Scan for the cell matching the given text and deliver its [x, y] coordinate at center. 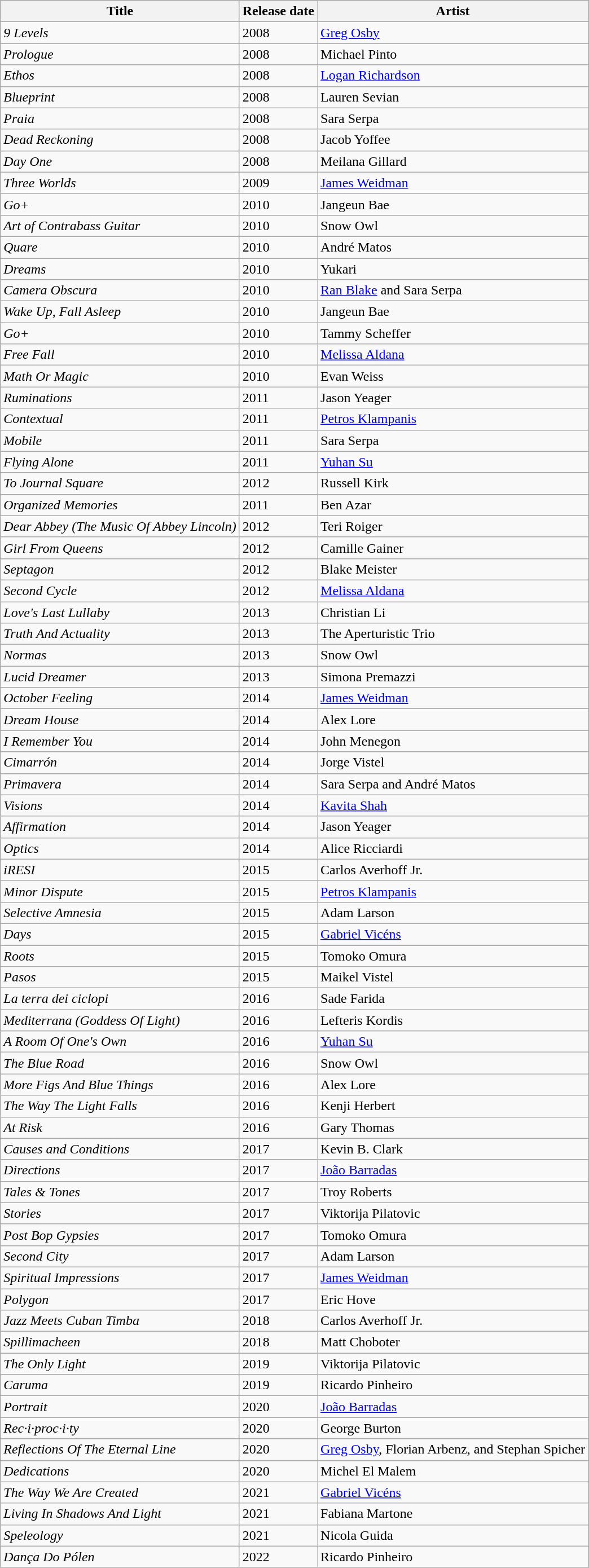
Alice Ricciardi [453, 848]
George Burton [453, 1428]
Teri Roiger [453, 526]
Normas [120, 655]
Greg Osby, Florian Arbenz, and Stephan Spicher [453, 1450]
Troy Roberts [453, 1192]
2022 [278, 1557]
iRESI [120, 870]
Prologue [120, 54]
Artist [453, 11]
Lefteris Kordis [453, 1020]
Release date [278, 11]
Russell Kirk [453, 483]
Simona Premazzi [453, 677]
Minor Dispute [120, 891]
André Matos [453, 247]
Girl From Queens [120, 548]
Dear Abbey (The Music Of Abbey Lincoln) [120, 526]
Sara Serpa and André Matos [453, 784]
Lauren Sevian [453, 97]
Dreams [120, 269]
Ben Azar [453, 505]
Post Bop Gypsies [120, 1235]
At Risk [120, 1127]
Camera Obscura [120, 290]
Dedications [120, 1471]
Nicola Guida [453, 1535]
To Journal Square [120, 483]
Causes and Conditions [120, 1149]
Contextual [120, 419]
More Figs And Blue Things [120, 1085]
Days [120, 934]
Tales & Tones [120, 1192]
The Way We Are Created [120, 1492]
Ethos [120, 76]
Lucid Dreamer [120, 677]
Sade Farida [453, 999]
October Feeling [120, 698]
2009 [278, 183]
Free Fall [120, 355]
Yukari [453, 269]
Truth And Actuality [120, 634]
Primavera [120, 784]
Spiritual Impressions [120, 1278]
Visions [120, 805]
John Menegon [453, 741]
Living In Shadows And Light [120, 1514]
Jacob Yoffee [453, 140]
Fabiana Martone [453, 1514]
Optics [120, 848]
Pasos [120, 977]
The Only Light [120, 1364]
Speleology [120, 1535]
Mobile [120, 441]
La terra dei ciclopi [120, 999]
Wake Up, Fall Asleep [120, 312]
Jazz Meets Cuban Timba [120, 1321]
Cimarrón [120, 763]
Matt Choboter [453, 1342]
9 Levels [120, 33]
Logan Richardson [453, 76]
Michel El Malem [453, 1471]
Michael Pinto [453, 54]
Septagon [120, 569]
Flying Alone [120, 462]
Reflections Of The Eternal Line [120, 1450]
Roots [120, 956]
Selective Amnesia [120, 913]
Tammy Scheffer [453, 333]
Polygon [120, 1299]
Second Cycle [120, 591]
Title [120, 11]
Second City [120, 1256]
Ruminations [120, 398]
Love's Last Lullaby [120, 612]
Evan Weiss [453, 376]
Affirmation [120, 827]
Caruma [120, 1385]
Blake Meister [453, 569]
Rec·i·proc·i·ty [120, 1428]
Organized Memories [120, 505]
I Remember You [120, 741]
The Way The Light Falls [120, 1106]
The Blue Road [120, 1063]
Ran Blake and Sara Serpa [453, 290]
Maikel Vistel [453, 977]
Math Or Magic [120, 376]
Christian Li [453, 612]
Greg Osby [453, 33]
Meilana Gillard [453, 161]
Dança Do Pólen [120, 1557]
Camille Gainer [453, 548]
Directions [120, 1170]
Kavita Shah [453, 805]
Quare [120, 247]
Blueprint [120, 97]
Kevin B. Clark [453, 1149]
Stories [120, 1213]
The Aperturistic Trio [453, 634]
A Room Of One's Own [120, 1042]
Mediterrana (Goddess Of Light) [120, 1020]
Eric Hove [453, 1299]
Jorge Vistel [453, 763]
Kenji Herbert [453, 1106]
Dream House [120, 720]
Day One [120, 161]
Praia [120, 118]
Portrait [120, 1407]
Dead Reckoning [120, 140]
Three Worlds [120, 183]
Art of Contrabass Guitar [120, 226]
Gary Thomas [453, 1127]
Spillimacheen [120, 1342]
